Return (X, Y) of the center of cell containing provided text 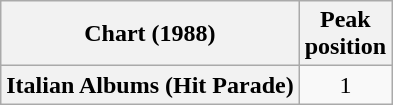
Chart (1988) (150, 34)
1 (345, 85)
Italian Albums (Hit Parade) (150, 85)
Peakposition (345, 34)
